Pinpoint the cell where the given text exists, returning its (x, y) midpoint coordinate. 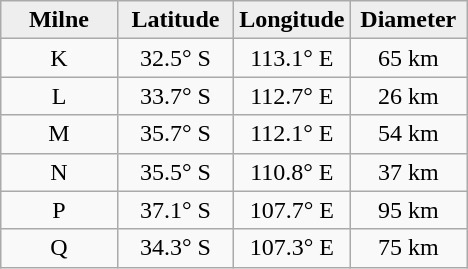
M (59, 134)
34.3° S (175, 248)
N (59, 172)
Longitude (292, 20)
37 km (408, 172)
Q (59, 248)
Latitude (175, 20)
32.5° S (175, 58)
L (59, 96)
113.1° E (292, 58)
112.7° E (292, 96)
107.3° E (292, 248)
75 km (408, 248)
37.1° S (175, 210)
26 km (408, 96)
35.5° S (175, 172)
Diameter (408, 20)
107.7° E (292, 210)
112.1° E (292, 134)
54 km (408, 134)
95 km (408, 210)
P (59, 210)
Milne (59, 20)
110.8° E (292, 172)
35.7° S (175, 134)
65 km (408, 58)
K (59, 58)
33.7° S (175, 96)
